Determine the (X, Y) coordinate at the center of the cell enclosing the given text.  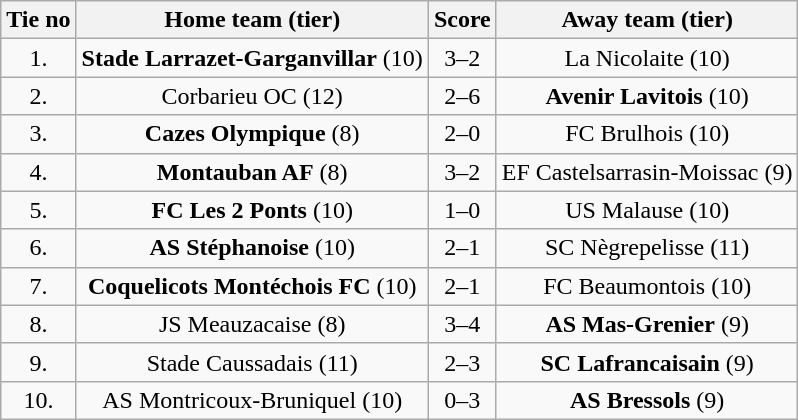
Tie no (38, 20)
3–4 (462, 324)
US Malause (10) (647, 210)
8. (38, 324)
1–0 (462, 210)
2–0 (462, 134)
SC Lafrancaisain (9) (647, 362)
3. (38, 134)
9. (38, 362)
Montauban AF (8) (252, 172)
Avenir Lavitois (10) (647, 96)
Coquelicots Montéchois FC (10) (252, 286)
AS Mas-Grenier (9) (647, 324)
AS Montricoux-Bruniquel (10) (252, 400)
Stade Caussadais (11) (252, 362)
AS Bressols (9) (647, 400)
Stade Larrazet-Garganvillar (10) (252, 58)
5. (38, 210)
La Nicolaite (10) (647, 58)
Away team (tier) (647, 20)
FC Les 2 Ponts (10) (252, 210)
Home team (tier) (252, 20)
AS Stéphanoise (10) (252, 248)
6. (38, 248)
1. (38, 58)
FC Brulhois (10) (647, 134)
EF Castelsarrasin-Moissac (9) (647, 172)
SC Nègrepelisse (11) (647, 248)
Cazes Olympique (8) (252, 134)
Score (462, 20)
4. (38, 172)
2. (38, 96)
7. (38, 286)
0–3 (462, 400)
FC Beaumontois (10) (647, 286)
2–3 (462, 362)
JS Meauzacaise (8) (252, 324)
10. (38, 400)
2–6 (462, 96)
Corbarieu OC (12) (252, 96)
